Locate the cell with the specified text and output its (X, Y) center coordinate. 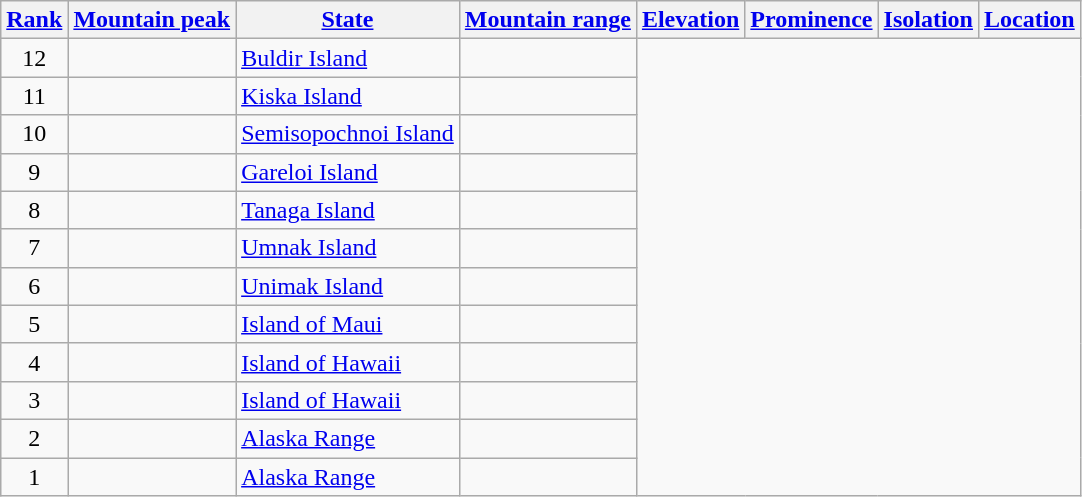
9 (34, 172)
State (348, 20)
Rank (34, 20)
Umnak Island (348, 248)
Mountain range (548, 20)
Location (1029, 20)
Isolation (928, 20)
Tanaga Island (348, 210)
8 (34, 210)
Semisopochnoi Island (348, 134)
Kiska Island (348, 96)
6 (34, 286)
4 (34, 362)
Elevation (690, 20)
1 (34, 477)
Buldir Island (348, 58)
7 (34, 248)
Island of Maui (348, 324)
Mountain peak (152, 20)
10 (34, 134)
Unimak Island (348, 286)
Gareloi Island (348, 172)
3 (34, 400)
11 (34, 96)
5 (34, 324)
12 (34, 58)
2 (34, 438)
Prominence (812, 20)
